Output the [X, Y] coordinate of the center of the cell containing the given text.  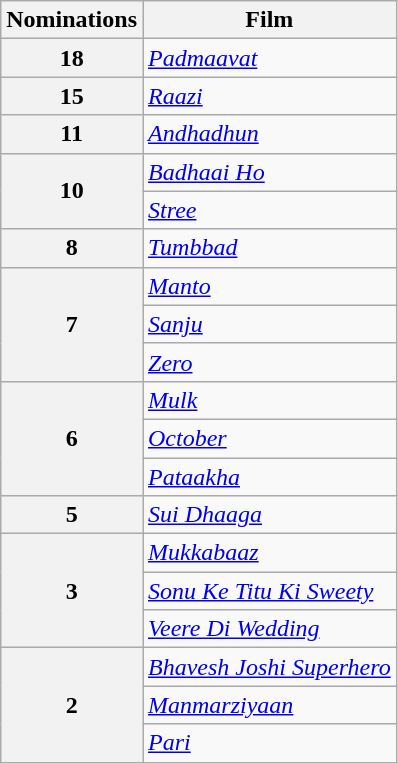
Manto [269, 286]
Sonu Ke Titu Ki Sweety [269, 591]
18 [72, 58]
8 [72, 248]
5 [72, 515]
Tumbbad [269, 248]
Film [269, 20]
Stree [269, 210]
Pari [269, 743]
Manmarziyaan [269, 705]
2 [72, 705]
Zero [269, 362]
15 [72, 96]
Nominations [72, 20]
Pataakha [269, 477]
Raazi [269, 96]
October [269, 438]
Sui Dhaaga [269, 515]
Mulk [269, 400]
Badhaai Ho [269, 172]
3 [72, 591]
Veere Di Wedding [269, 629]
Sanju [269, 324]
Andhadhun [269, 134]
Mukkabaaz [269, 553]
6 [72, 438]
11 [72, 134]
7 [72, 324]
Bhavesh Joshi Superhero [269, 667]
Padmaavat [269, 58]
10 [72, 191]
